Return the (X, Y) coordinate for the center point of the cell that contains the specified text.  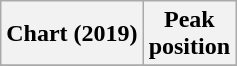
Chart (2019) (72, 34)
Peakposition (189, 34)
